Determine the (x, y) coordinate at the center of the cell enclosing the given text.  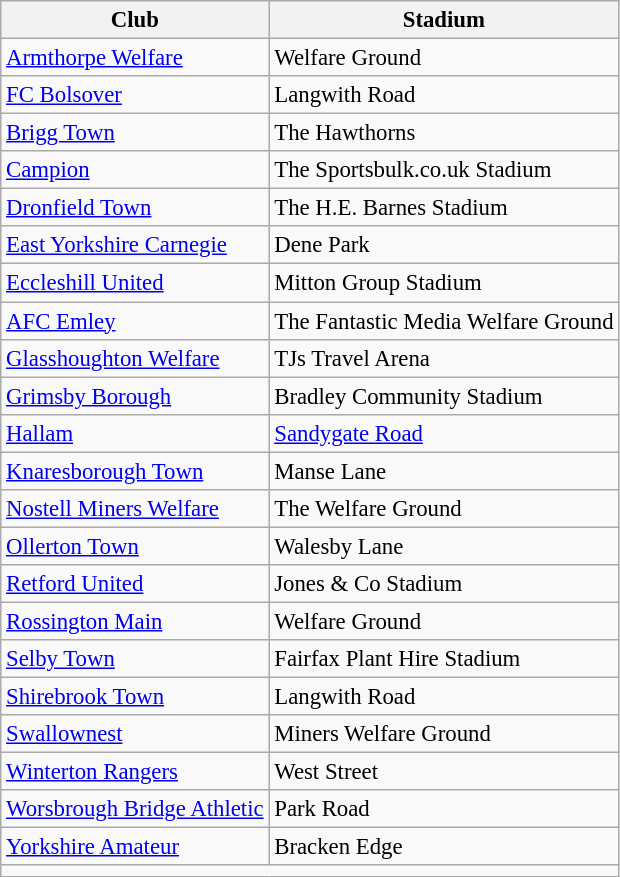
Walesby Lane (444, 546)
Campion (135, 170)
West Street (444, 772)
The Hawthorns (444, 133)
The Fantastic Media Welfare Ground (444, 321)
Retford United (135, 584)
Ollerton Town (135, 546)
Park Road (444, 809)
Stadium (444, 20)
Worsbrough Bridge Athletic (135, 809)
Eccleshill United (135, 283)
The Sportsbulk.co.uk Stadium (444, 170)
The Welfare Ground (444, 509)
Dene Park (444, 245)
Mitton Group Stadium (444, 283)
Shirebrook Town (135, 697)
Nostell Miners Welfare (135, 509)
Armthorpe Welfare (135, 58)
Glasshoughton Welfare (135, 358)
Miners Welfare Ground (444, 734)
Club (135, 20)
Knaresborough Town (135, 471)
Bradley Community Stadium (444, 396)
Sandygate Road (444, 433)
Swallownest (135, 734)
Jones & Co Stadium (444, 584)
Dronfield Town (135, 208)
Yorkshire Amateur (135, 847)
Grimsby Borough (135, 396)
Brigg Town (135, 133)
Manse Lane (444, 471)
East Yorkshire Carnegie (135, 245)
The H.E. Barnes Stadium (444, 208)
TJs Travel Arena (444, 358)
Winterton Rangers (135, 772)
FC Bolsover (135, 95)
Bracken Edge (444, 847)
AFC Emley (135, 321)
Fairfax Plant Hire Stadium (444, 659)
Rossington Main (135, 621)
Selby Town (135, 659)
Hallam (135, 433)
